Provide the [x, y] coordinate of the cell's center where the given text is located.  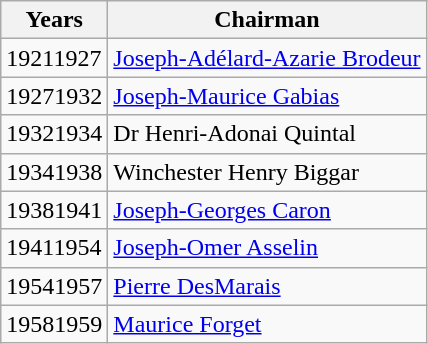
Chairman [267, 20]
19381941 [54, 210]
19321934 [54, 134]
Pierre DesMarais [267, 286]
19541957 [54, 286]
Winchester Henry Biggar [267, 172]
Joseph-Georges Caron [267, 210]
Joseph-Adélard-Azarie Brodeur [267, 58]
Joseph-Maurice Gabias [267, 96]
Years [54, 20]
Dr Henri-Adonai Quintal [267, 134]
19271932 [54, 96]
19341938 [54, 172]
19411954 [54, 248]
Maurice Forget [267, 324]
19581959 [54, 324]
Joseph-Omer Asselin [267, 248]
19211927 [54, 58]
